Return the [X, Y] coordinate for the center point of the cell that contains the specified text.  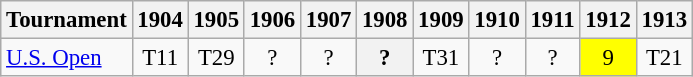
Tournament [66, 20]
1907 [328, 20]
U.S. Open [66, 58]
T21 [664, 58]
1908 [385, 20]
1910 [497, 20]
T31 [441, 58]
1906 [272, 20]
9 [608, 58]
T11 [160, 58]
1911 [552, 20]
1913 [664, 20]
1905 [216, 20]
1904 [160, 20]
1912 [608, 20]
1909 [441, 20]
T29 [216, 58]
